For the text-containing cell, return its midpoint in (X, Y) coordinate format. 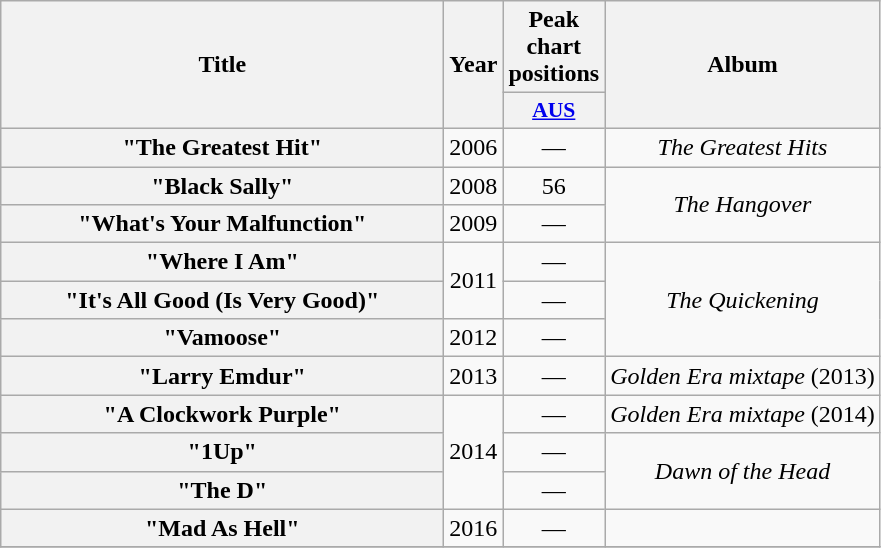
AUS (554, 111)
2009 (474, 224)
"Mad As Hell" (222, 528)
"It's All Good (Is Very Good)" (222, 300)
The Hangover (743, 204)
2011 (474, 281)
2006 (474, 147)
2013 (474, 376)
"Larry Emdur" (222, 376)
2008 (474, 185)
Peak chart positions (554, 47)
Year (474, 65)
2016 (474, 528)
Album (743, 65)
2012 (474, 338)
Dawn of the Head (743, 471)
The Greatest Hits (743, 147)
Golden Era mixtape (2013) (743, 376)
"Black Sally" (222, 185)
"Vamoose" (222, 338)
"What's Your Malfunction" (222, 224)
"The D" (222, 490)
"Where I Am" (222, 262)
2014 (474, 452)
56 (554, 185)
Title (222, 65)
The Quickening (743, 300)
"The Greatest Hit" (222, 147)
Golden Era mixtape (2014) (743, 414)
"A Clockwork Purple" (222, 414)
"1Up" (222, 452)
